Pinpoint the cell where the given text exists, returning its (x, y) midpoint coordinate. 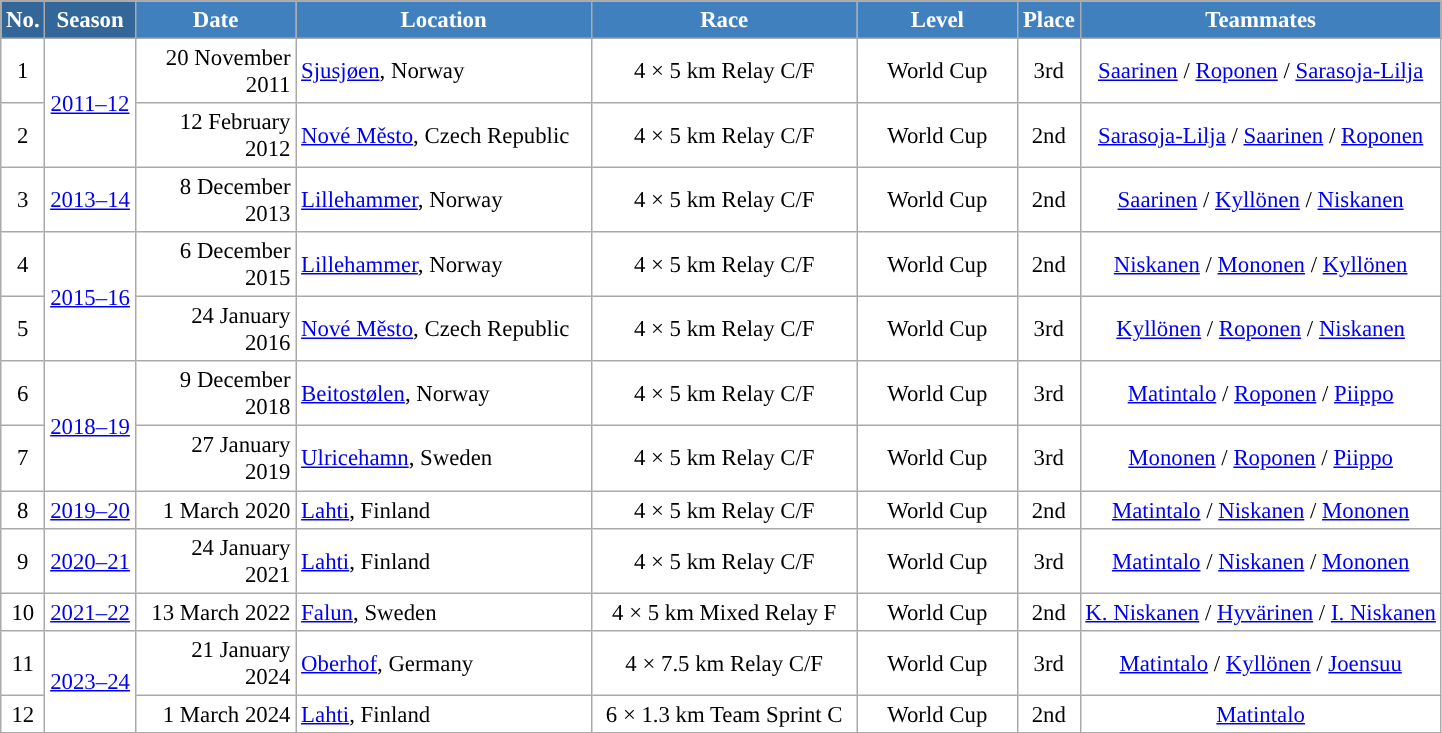
12 (23, 714)
4 (23, 264)
K. Niskanen / Hyvärinen / I. Niskanen (1260, 612)
2018–19 (90, 426)
1 (23, 72)
24 January 2021 (216, 560)
10 (23, 612)
Niskanen / Mononen / Kyllönen (1260, 264)
4 × 7.5 km Relay C/F (724, 662)
7 (23, 458)
2011–12 (90, 104)
Falun, Sweden (444, 612)
9 December 2018 (216, 394)
Place (1049, 20)
2 (23, 136)
Sarasoja-Lilja / Saarinen / Roponen (1260, 136)
No. (23, 20)
Mononen / Roponen / Piippo (1260, 458)
Level (938, 20)
5 (23, 330)
8 December 2013 (216, 200)
Saarinen / Roponen / Sarasoja-Lilja (1260, 72)
6 (23, 394)
4 × 5 km Mixed Relay F (724, 612)
Kyllönen / Roponen / Niskanen (1260, 330)
Teammates (1260, 20)
Date (216, 20)
2019–20 (90, 510)
27 January 2019 (216, 458)
Matintalo / Kyllönen / Joensuu (1260, 662)
12 February 2012 (216, 136)
21 January 2024 (216, 662)
8 (23, 510)
Saarinen / Kyllönen / Niskanen (1260, 200)
Season (90, 20)
1 March 2020 (216, 510)
24 January 2016 (216, 330)
11 (23, 662)
2020–21 (90, 560)
20 November 2011 (216, 72)
Matintalo / Roponen / Piippo (1260, 394)
2021–22 (90, 612)
Ulricehamn, Sweden (444, 458)
Matintalo (1260, 714)
Beitostølen, Norway (444, 394)
2023–24 (90, 681)
6 × 1.3 km Team Sprint C (724, 714)
1 March 2024 (216, 714)
Location (444, 20)
2015–16 (90, 296)
6 December 2015 (216, 264)
3 (23, 200)
9 (23, 560)
Oberhof, Germany (444, 662)
13 March 2022 (216, 612)
2013–14 (90, 200)
Race (724, 20)
Sjusjøen, Norway (444, 72)
